Identify which cell holds the provided text, then report its [x, y] central coordinate. 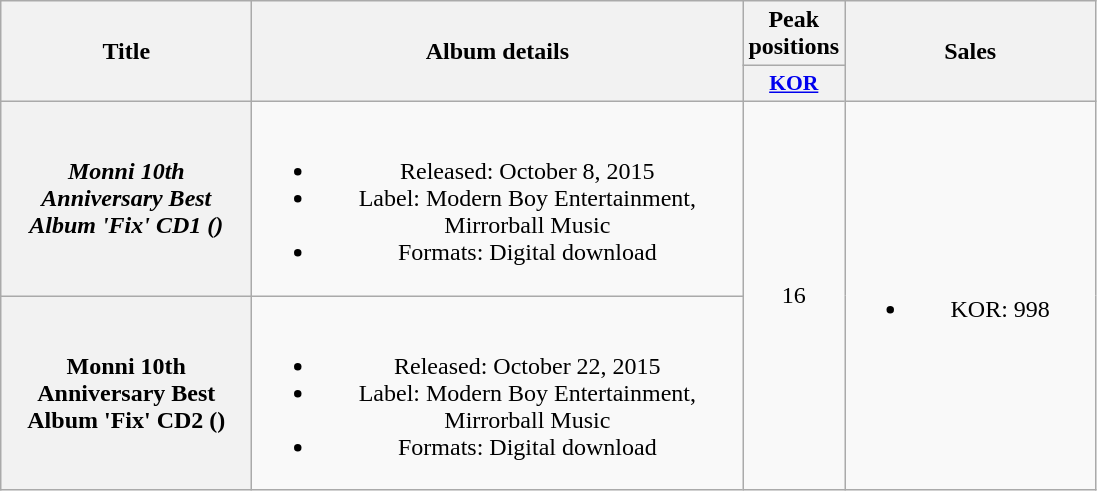
Peakpositions [794, 34]
Monni 10th Anniversary Best Album 'Fix' CD1 () [126, 198]
Title [126, 52]
Released: October 22, 2015Label: Modern Boy Entertainment, Mirrorball MusicFormats: Digital download [498, 393]
Released: October 8, 2015Label: Modern Boy Entertainment, Mirrorball MusicFormats: Digital download [498, 198]
Album details [498, 52]
Monni 10th Anniversary Best Album 'Fix' CD2 () [126, 393]
16 [794, 295]
Sales [970, 52]
KOR [794, 84]
KOR: 998 [970, 295]
